Pinpoint the cell where the given text exists, returning its [x, y] midpoint coordinate. 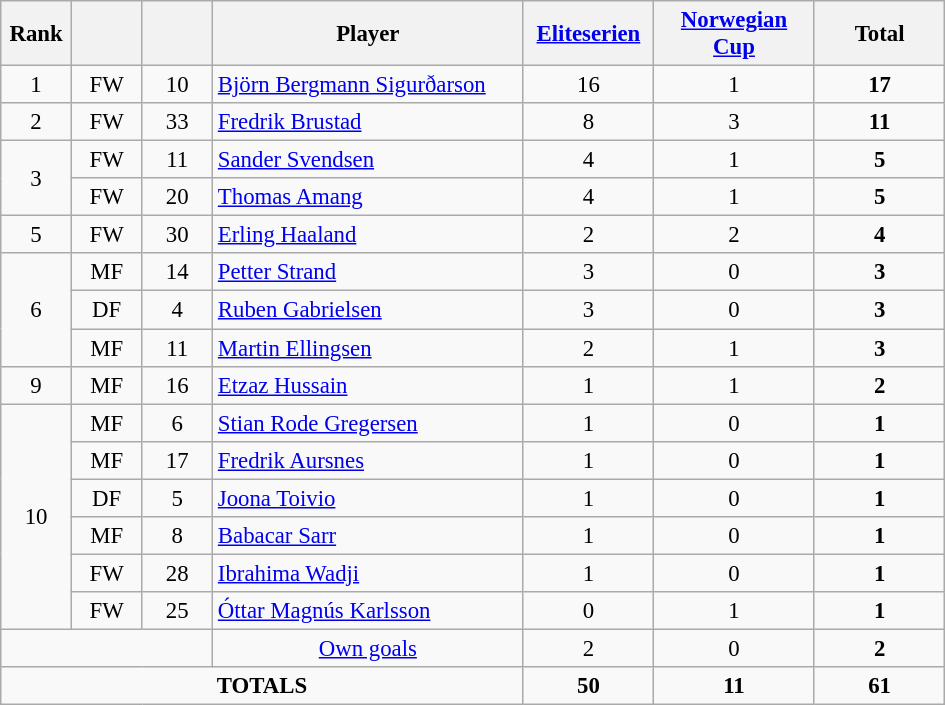
Etzaz Hussain [368, 385]
9 [36, 385]
20 [178, 197]
Norwegian Cup [734, 34]
Sander Svendsen [368, 160]
TOTALS [262, 686]
Player [368, 34]
25 [178, 611]
Thomas Amang [368, 197]
Ibrahima Wadji [368, 573]
Ruben Gabrielsen [368, 310]
Martin Ellingsen [368, 348]
Eliteserien [588, 34]
Joona Toivio [368, 498]
30 [178, 235]
Stian Rode Gregersen [368, 423]
61 [880, 686]
Óttar Magnús Karlsson [368, 611]
14 [178, 273]
Erling Haaland [368, 235]
Babacar Sarr [368, 536]
Total [880, 34]
Björn Bergmann Sigurðarson [368, 85]
Fredrik Brustad [368, 122]
28 [178, 573]
Rank [36, 34]
Fredrik Aursnes [368, 460]
33 [178, 122]
Petter Strand [368, 273]
50 [588, 686]
Own goals [368, 648]
